Return [x, y] of the center of cell containing provided text 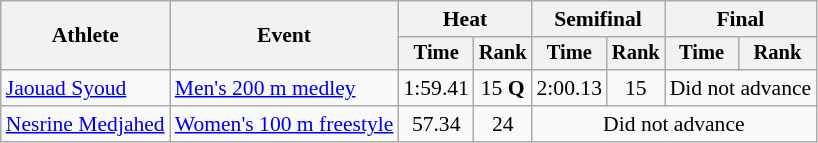
Women's 100 m freestyle [284, 124]
2:00.13 [570, 88]
Semifinal [598, 19]
15 [636, 88]
1:59.41 [436, 88]
Men's 200 m medley [284, 88]
57.34 [436, 124]
15 Q [503, 88]
Athlete [86, 36]
Final [741, 19]
24 [503, 124]
Jaouad Syoud [86, 88]
Heat [464, 19]
Event [284, 36]
Nesrine Medjahed [86, 124]
